Provide the [x, y] coordinate of the cell's center where the given text is located.  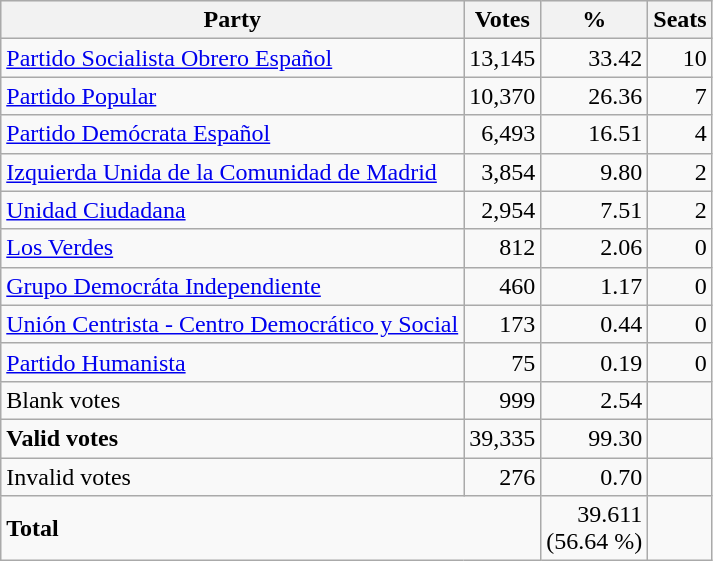
6,493 [502, 134]
Izquierda Unida de la Comunidad de Madrid [232, 172]
4 [680, 134]
Invalid votes [232, 477]
276 [502, 477]
Party [232, 20]
39,335 [502, 438]
Partido Popular [232, 96]
10,370 [502, 96]
Blank votes [232, 400]
2.06 [594, 248]
Los Verdes [232, 248]
812 [502, 248]
Grupo Democráta Independiente [232, 286]
2.54 [594, 400]
999 [502, 400]
33.42 [594, 58]
173 [502, 324]
9.80 [594, 172]
Partido Demócrata Español [232, 134]
Votes [502, 20]
0.70 [594, 477]
Unión Centrista - Centro Democrático y Social [232, 324]
1.17 [594, 286]
13,145 [502, 58]
26.36 [594, 96]
10 [680, 58]
39.611(56.64 %) [594, 528]
99.30 [594, 438]
0.19 [594, 362]
3,854 [502, 172]
% [594, 20]
2,954 [502, 210]
75 [502, 362]
Valid votes [232, 438]
7 [680, 96]
Seats [680, 20]
Total [271, 528]
Unidad Ciudadana [232, 210]
7.51 [594, 210]
0.44 [594, 324]
Partido Humanista [232, 362]
Partido Socialista Obrero Español [232, 58]
16.51 [594, 134]
460 [502, 286]
